Return [X, Y] of the center of cell containing provided text 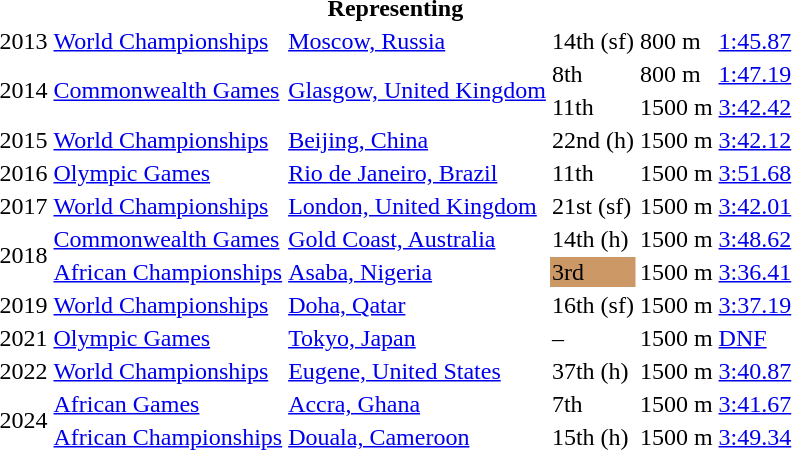
Doha, Qatar [418, 305]
37th (h) [592, 371]
London, United Kingdom [418, 206]
– [592, 338]
Beijing, China [418, 140]
Accra, Ghana [418, 404]
16th (sf) [592, 305]
Tokyo, Japan [418, 338]
African Games [168, 404]
14th (h) [592, 239]
Asaba, Nigeria [418, 272]
3rd [592, 272]
Glasgow, United Kingdom [418, 90]
African Championships [168, 272]
14th (sf) [592, 41]
Eugene, United States [418, 371]
8th [592, 74]
Gold Coast, Australia [418, 239]
22nd (h) [592, 140]
Rio de Janeiro, Brazil [418, 173]
21st (sf) [592, 206]
Moscow, Russia [418, 41]
7th [592, 404]
